Find where the given text appears and provide that cell's center as [x, y] coordinate. 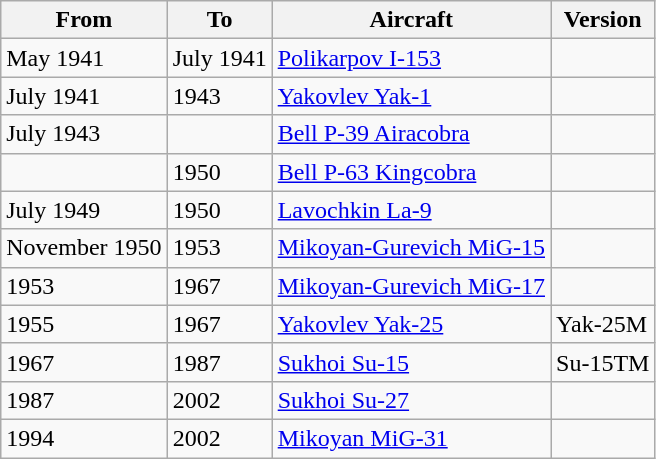
Bell P-63 Kingcobra [411, 172]
Mikoyan MiG-31 [411, 438]
Sukhoi Su-27 [411, 400]
July 1943 [84, 134]
Sukhoi Su-15 [411, 362]
Polikarpov I-153 [411, 58]
May 1941 [84, 58]
Mikoyan-Gurevich MiG-15 [411, 248]
Mikoyan-Gurevich MiG-17 [411, 286]
To [220, 20]
Su-15TM [603, 362]
Bell P-39 Airacobra [411, 134]
July 1949 [84, 210]
1943 [220, 96]
November 1950 [84, 248]
Yakovlev Yak-1 [411, 96]
Version [603, 20]
Yakovlev Yak-25 [411, 324]
Lavochkin La-9 [411, 210]
Yak-25M [603, 324]
1994 [84, 438]
1955 [84, 324]
From [84, 20]
Aircraft [411, 20]
